Identify which cell holds the provided text, then report its (x, y) central coordinate. 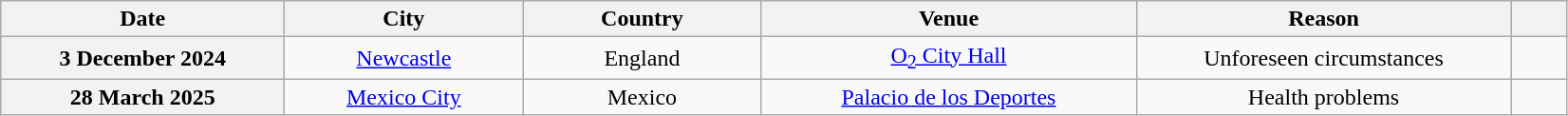
O2 City Hall (949, 58)
Venue (949, 19)
Mexico (642, 97)
Mexico City (404, 97)
Health problems (1323, 97)
Date (142, 19)
28 March 2025 (142, 97)
Unforeseen circumstances (1323, 58)
City (404, 19)
3 December 2024 (142, 58)
England (642, 58)
Palacio de los Deportes (949, 97)
Newcastle (404, 58)
Reason (1323, 19)
Country (642, 19)
